Return (X, Y) of the center of cell containing provided text 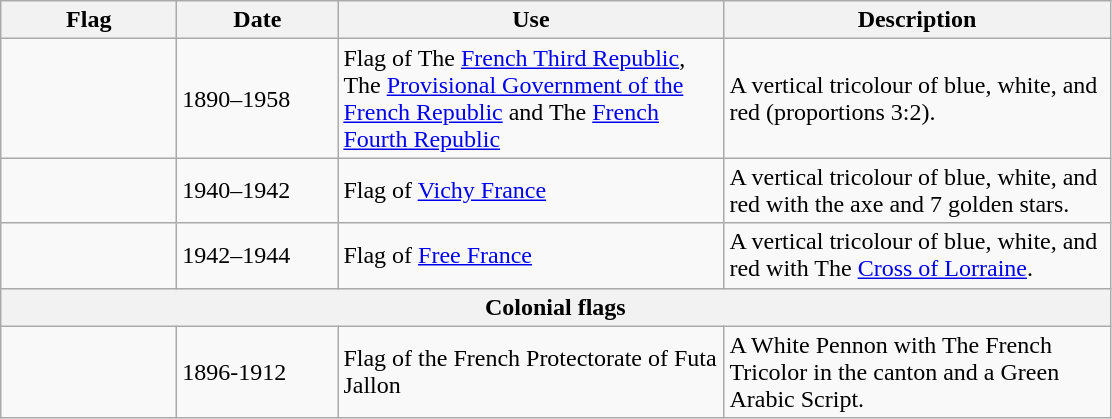
Description (917, 20)
Flag (89, 20)
A vertical tricolour of blue, white, and red (proportions 3:2). (917, 98)
Use (531, 20)
Flag of Vichy France (531, 190)
1940–1942 (258, 190)
Flag of The French Third Republic, The Provisional Government of the French Republic and The French Fourth Republic (531, 98)
Colonial flags (556, 307)
1896-1912 (258, 372)
A vertical tricolour of blue, white, and red with The Cross of Lorraine. (917, 256)
Flag of the French Protectorate of Futa Jallon (531, 372)
1890–1958 (258, 98)
Flag of Free France (531, 256)
Date (258, 20)
1942–1944 (258, 256)
A vertical tricolour of blue, white, and red with the axe and 7 golden stars. (917, 190)
A White Pennon with The French Tricolor in the canton and a Green Arabic Script. (917, 372)
